Locate the cell with the specified text and output its (x, y) center coordinate. 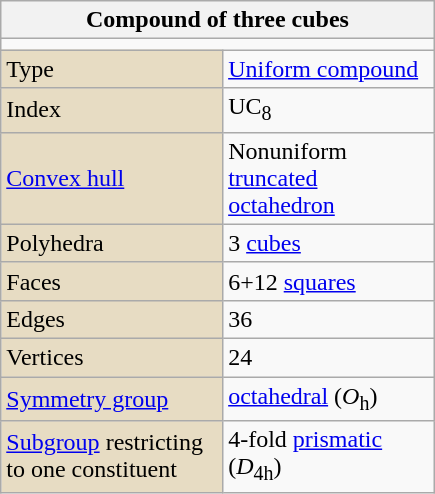
Edges (112, 319)
UC8 (329, 110)
6+12 squares (329, 281)
Type (112, 69)
24 (329, 358)
Nonuniform truncated octahedron (329, 178)
Subgroup restricting to one constituent (112, 456)
Uniform compound (329, 69)
Index (112, 110)
octahedral (Oh) (329, 399)
Symmetry group (112, 399)
Faces (112, 281)
36 (329, 319)
Convex hull (112, 178)
Vertices (112, 358)
Polyhedra (112, 243)
4-fold prismatic (D4h) (329, 456)
3 cubes (329, 243)
Compound of three cubes (218, 20)
